For the text-containing cell, return its midpoint in (X, Y) coordinate format. 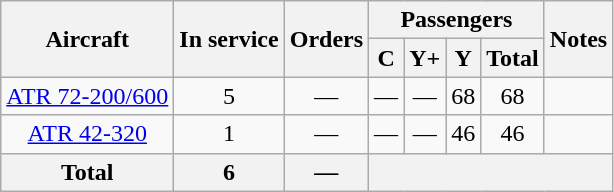
Y (464, 58)
In service (229, 39)
5 (229, 96)
ATR 72-200/600 (88, 96)
ATR 42-320 (88, 134)
Orders (326, 39)
Passengers (457, 20)
Y+ (425, 58)
6 (229, 172)
1 (229, 134)
Notes (578, 39)
Aircraft (88, 39)
C (386, 58)
